Capture the cell that displays the provided text and extract its (X, Y) central coordinate. 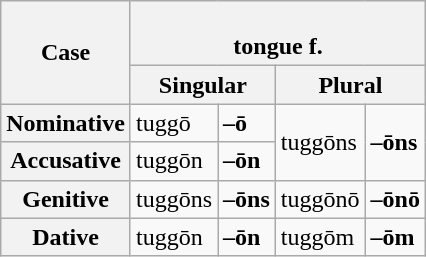
Genitive (66, 199)
Accusative (66, 161)
tuggōm (320, 237)
–ōm (395, 237)
tuggōnō (320, 199)
Case (66, 52)
–ō (247, 123)
Nominative (66, 123)
–ōnō (395, 199)
Plural (350, 85)
tongue f. (278, 34)
tuggō (174, 123)
Singular (202, 85)
Dative (66, 237)
